Return the (X, Y) coordinate for the center point of the cell that contains the specified text.  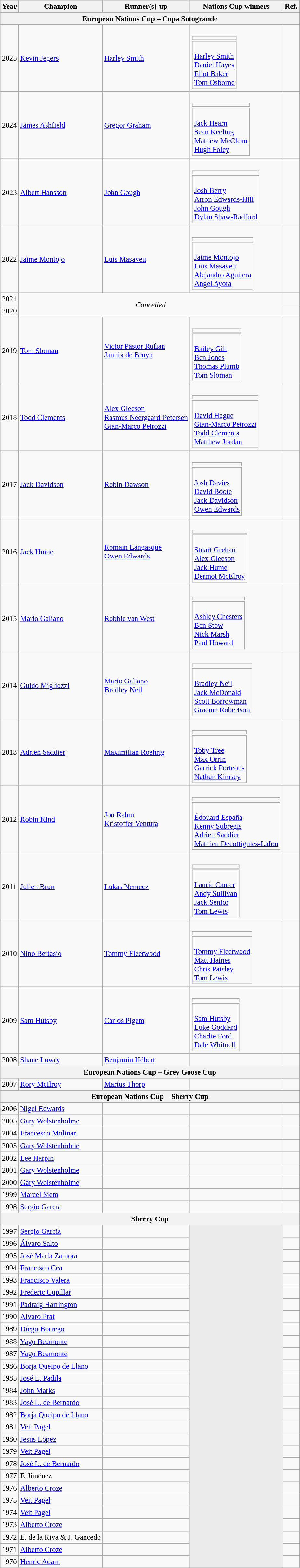
1987 (9, 1354)
John Marks (60, 1390)
1975 (9, 1500)
Champion (60, 7)
1990 (9, 1317)
1978 (9, 1464)
Benjamin Hébert (146, 1060)
2015 (9, 619)
European Nations Cup – Sherry Cup (150, 1097)
1994 (9, 1268)
Pádraig Harrington (60, 1305)
José L. Padila (60, 1378)
Tom Sloman (60, 351)
Adrien Saddier (60, 752)
2019 (9, 351)
Gregor Graham (146, 125)
1982 (9, 1415)
Jack Hume (60, 552)
1980 (9, 1439)
Henric Adam (60, 1561)
Alex Gleeson Rasmus Neergaard-Petersen Gian-Marco Petrozzi (146, 418)
Jon Rahm Kristoffer Ventura (146, 819)
Ref. (291, 7)
1973 (9, 1525)
2022 (9, 259)
1986 (9, 1366)
Kevin Jegers (60, 58)
1995 (9, 1256)
F. Jiménez (60, 1476)
Rory McIlroy (60, 1084)
2006 (9, 1109)
Diego Borrego (60, 1329)
2018 (9, 418)
European Nations Cup – Grey Goose Cup (150, 1072)
José María Zamora (60, 1256)
1979 (9, 1451)
2005 (9, 1121)
Albert Hansson (60, 192)
Alvaro Prat (60, 1317)
2021 (9, 299)
Robin Kind (60, 819)
Guido Migliozzi (60, 685)
2009 (9, 1020)
Nations Cup winners (236, 7)
1998 (9, 1207)
Marius Thorp (146, 1084)
1974 (9, 1513)
1971 (9, 1549)
1996 (9, 1244)
2012 (9, 819)
1976 (9, 1488)
2023 (9, 192)
Jesús López (60, 1439)
Francisco Valera (60, 1280)
Victor Pastor Rufian Jannik de Bruyn (146, 351)
European Nations Cup – Copa Sotogrande (150, 19)
John Gough (146, 192)
Tommy Fleetwood (146, 953)
James Ashfield (60, 125)
Robin Dawson (146, 485)
1984 (9, 1390)
Romain Langasque Owen Edwards (146, 552)
2004 (9, 1134)
Frederic Cupillar (60, 1292)
Francisco Cea (60, 1268)
1997 (9, 1231)
Mario Galiano Bradley Neil (146, 685)
Sam Hutsby (60, 1020)
Nigel Edwards (60, 1109)
2020 (9, 311)
Harley Smith (146, 58)
2014 (9, 685)
Shane Lowry (60, 1060)
1988 (9, 1341)
1985 (9, 1378)
Lee Harpin (60, 1158)
Robbie van West (146, 619)
Marcel Siem (60, 1195)
Carlos Pigem (146, 1020)
1992 (9, 1292)
Runner(s)-up (146, 7)
Maximilian Roehrig (146, 752)
1993 (9, 1280)
2017 (9, 485)
Cancelled (151, 305)
1981 (9, 1427)
1999 (9, 1195)
Jaime Montojo (60, 259)
1977 (9, 1476)
Luis Masaveu (146, 259)
2003 (9, 1146)
2007 (9, 1084)
Year (9, 7)
2000 (9, 1182)
2011 (9, 887)
Mario Galiano (60, 619)
Francesco Molinari (60, 1134)
Julien Brun (60, 887)
2010 (9, 953)
Nino Bertasio (60, 953)
2008 (9, 1060)
2002 (9, 1158)
2013 (9, 752)
2001 (9, 1170)
2025 (9, 58)
1970 (9, 1561)
2016 (9, 552)
E. de la Riva & J. Gancedo (60, 1537)
2024 (9, 125)
1991 (9, 1305)
Todd Clements (60, 418)
1989 (9, 1329)
1972 (9, 1537)
Jack Davidson (60, 485)
Sherry Cup (150, 1219)
Lukas Nemecz (146, 887)
1983 (9, 1403)
Álvaro Salto (60, 1244)
